Extract the (X, Y) coordinate from the center of the cell holding the provided text.  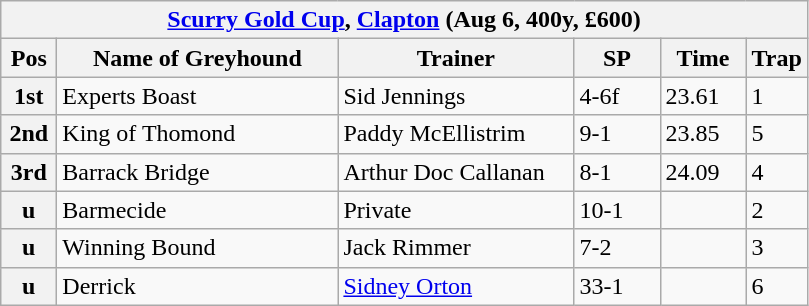
4-6f (617, 96)
Barrack Bridge (198, 172)
1st (29, 96)
2nd (29, 134)
Sid Jennings (456, 96)
SP (617, 58)
8-1 (617, 172)
Pos (29, 58)
23.61 (703, 96)
Barmecide (198, 210)
Experts Boast (198, 96)
2 (776, 210)
Trap (776, 58)
King of Thomond (198, 134)
1 (776, 96)
10-1 (617, 210)
Winning Bound (198, 248)
Time (703, 58)
3 (776, 248)
3rd (29, 172)
Paddy McEllistrim (456, 134)
Scurry Gold Cup, Clapton (Aug 6, 400y, £600) (404, 20)
Private (456, 210)
6 (776, 286)
33-1 (617, 286)
23.85 (703, 134)
7-2 (617, 248)
24.09 (703, 172)
4 (776, 172)
9-1 (617, 134)
Jack Rimmer (456, 248)
Sidney Orton (456, 286)
Name of Greyhound (198, 58)
Arthur Doc Callanan (456, 172)
Trainer (456, 58)
Derrick (198, 286)
5 (776, 134)
